Search for the cell housing the specified text and yield its [x, y] center coordinate. 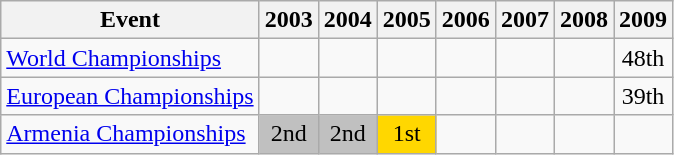
1st [406, 134]
2008 [584, 20]
2004 [348, 20]
2009 [644, 20]
2005 [406, 20]
48th [644, 58]
2003 [288, 20]
Event [130, 20]
Armenia Championships [130, 134]
World Championships [130, 58]
2007 [524, 20]
39th [644, 96]
2006 [466, 20]
European Championships [130, 96]
